Pinpoint the cell where the given text exists, returning its [X, Y] midpoint coordinate. 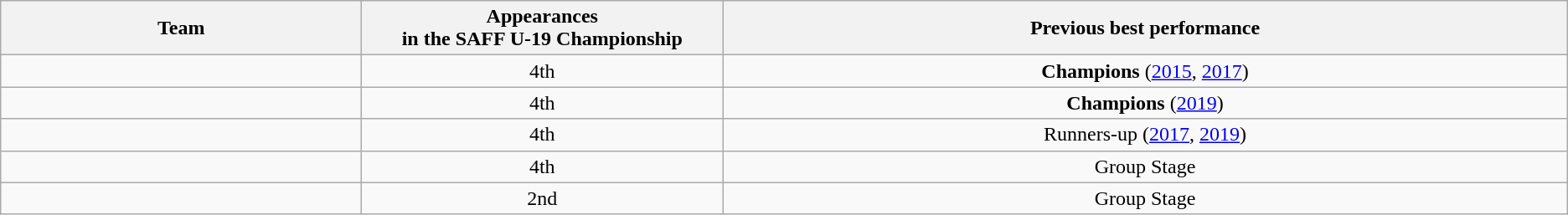
Runners-up (2017, 2019) [1145, 135]
Champions (2015, 2017) [1145, 71]
2nd [543, 198]
Previous best performance [1145, 28]
Appearances in the SAFF U-19 Championship [543, 28]
Champions (2019) [1145, 103]
Team [181, 28]
